Return (X, Y) of the center of cell containing provided text 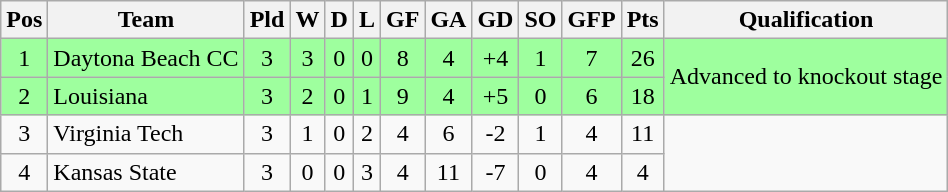
W (308, 20)
GA (448, 20)
+5 (496, 96)
Qualification (806, 20)
D (339, 20)
Virginia Tech (146, 134)
Louisiana (146, 96)
SO (540, 20)
-2 (496, 134)
Pos (24, 20)
Advanced to knockout stage (806, 77)
L (366, 20)
+4 (496, 58)
18 (642, 96)
26 (642, 58)
Daytona Beach CC (146, 58)
9 (402, 96)
Pld (267, 20)
Kansas State (146, 172)
7 (592, 58)
-7 (496, 172)
8 (402, 58)
GFP (592, 20)
Pts (642, 20)
Team (146, 20)
GD (496, 20)
GF (402, 20)
